Determine the (x, y) coordinate at the center of the cell enclosing the given text.  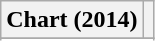
Chart (2014) (72, 20)
